Capture the cell that displays the provided text and extract its (x, y) central coordinate. 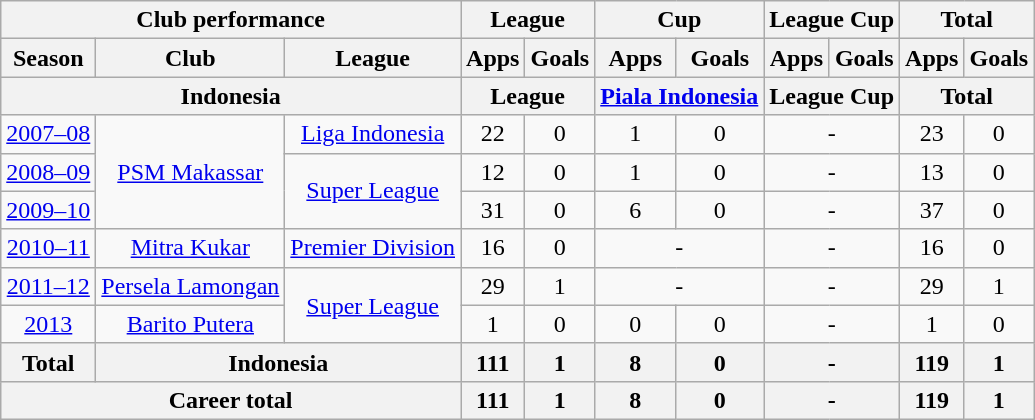
Cup (680, 20)
31 (493, 210)
Career total (231, 400)
Season (48, 58)
Barito Putera (190, 324)
2009–10 (48, 210)
Club (190, 58)
37 (932, 210)
13 (932, 172)
23 (932, 134)
2010–11 (48, 248)
PSM Makassar (190, 172)
2011–12 (48, 286)
2008–09 (48, 172)
2007–08 (48, 134)
12 (493, 172)
Piala Indonesia (680, 96)
22 (493, 134)
Persela Lamongan (190, 286)
Mitra Kukar (190, 248)
Club performance (231, 20)
6 (636, 210)
Liga Indonesia (373, 134)
Premier Division (373, 248)
2013 (48, 324)
